Extract the [X, Y] coordinate from the center of the cell holding the provided text.  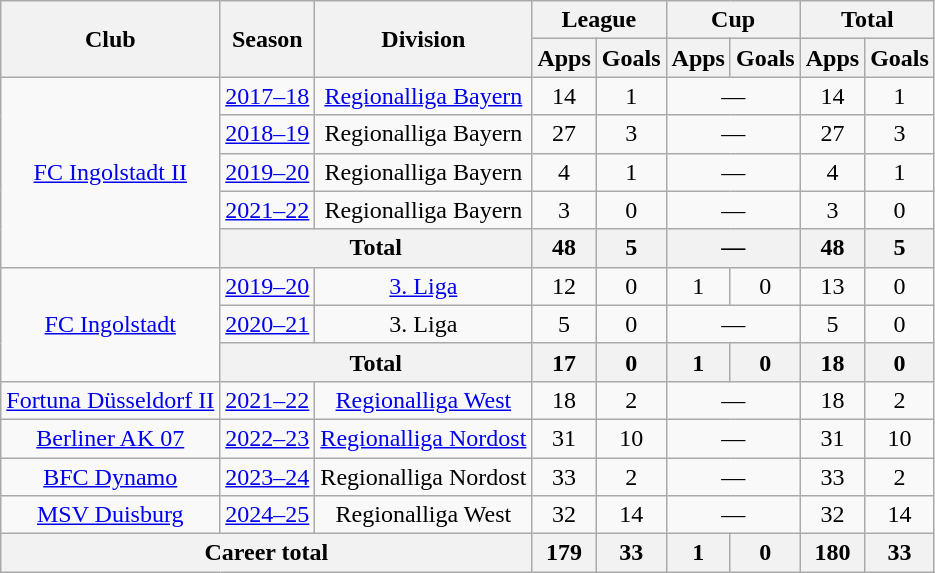
2024–25 [268, 515]
Berliner AK 07 [110, 438]
Division [424, 39]
12 [564, 286]
Fortuna Düsseldorf II [110, 400]
179 [564, 553]
FC Ingolstadt [110, 324]
FC Ingolstadt II [110, 172]
17 [564, 362]
Club [110, 39]
180 [832, 553]
2020–21 [268, 324]
Career total [266, 553]
Cup [733, 20]
2023–24 [268, 477]
13 [832, 286]
2018–19 [268, 134]
Season [268, 39]
2022–23 [268, 438]
2017–18 [268, 96]
BFC Dynamo [110, 477]
League [599, 20]
MSV Duisburg [110, 515]
